Search for the cell housing the specified text and yield its (X, Y) center coordinate. 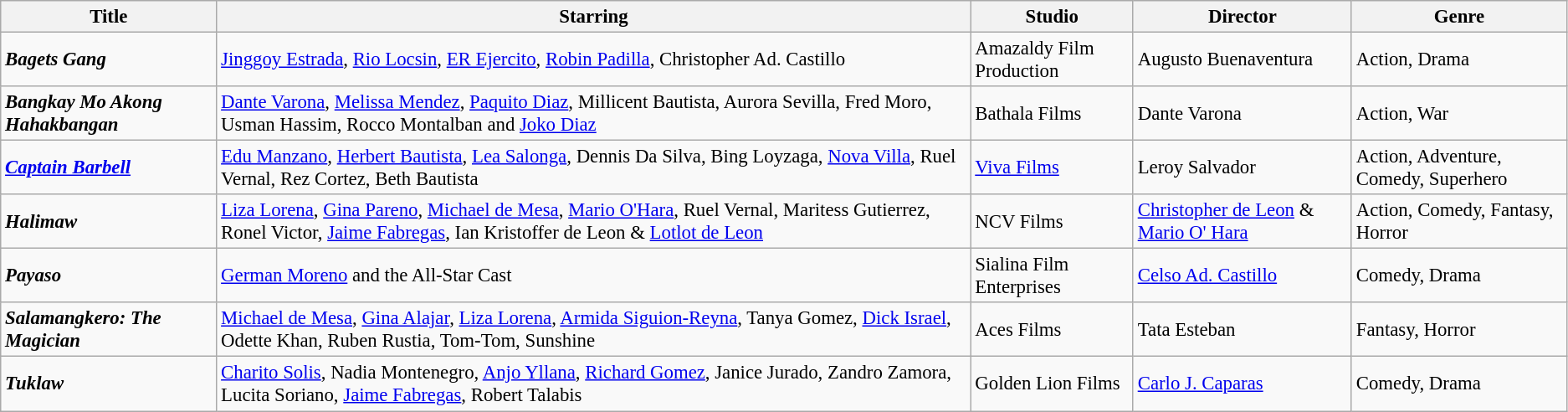
Tuklaw (109, 384)
Jinggoy Estrada, Rio Locsin, ER Ejercito, Robin Padilla, Christopher Ad. Castillo (594, 60)
Director (1242, 17)
Payaso (109, 276)
Action, Drama (1459, 60)
Title (109, 17)
Halimaw (109, 221)
Bagets Gang (109, 60)
Golden Lion Films (1052, 384)
Bangkay Mo Akong Hahakbangan (109, 114)
Genre (1459, 17)
Fantasy, Horror (1459, 330)
Tata Esteban (1242, 330)
Dante Varona, Melissa Mendez, Paquito Diaz, Millicent Bautista, Aurora Sevilla, Fred Moro, Usman Hassim, Rocco Montalban and Joko Diaz (594, 114)
Studio (1052, 17)
Action, Comedy, Fantasy, Horror (1459, 221)
Michael de Mesa, Gina Alajar, Liza Lorena, Armida Siguion-Reyna, Tanya Gomez, Dick Israel, Odette Khan, Ruben Rustia, Tom-Tom, Sunshine (594, 330)
Amazaldy Film Production (1052, 60)
Carlo J. Caparas (1242, 384)
Charito Solis, Nadia Montenegro, Anjo Yllana, Richard Gomez, Janice Jurado, Zandro Zamora, Lucita Soriano, Jaime Fabregas, Robert Talabis (594, 384)
Action, War (1459, 114)
German Moreno and the All-Star Cast (594, 276)
Action, Adventure, Comedy, Superhero (1459, 167)
Salamangkero: The Magician (109, 330)
Edu Manzano, Herbert Bautista, Lea Salonga, Dennis Da Silva, Bing Loyzaga, Nova Villa, Ruel Vernal, Rez Cortez, Beth Bautista (594, 167)
Captain Barbell (109, 167)
Sialina Film Enterprises (1052, 276)
NCV Films (1052, 221)
Celso Ad. Castillo (1242, 276)
Christopher de Leon & Mario O' Hara (1242, 221)
Bathala Films (1052, 114)
Aces Films (1052, 330)
Augusto Buenaventura (1242, 60)
Leroy Salvador (1242, 167)
Starring (594, 17)
Dante Varona (1242, 114)
Viva Films (1052, 167)
